Locate the cell with the specified text and output its (x, y) center coordinate. 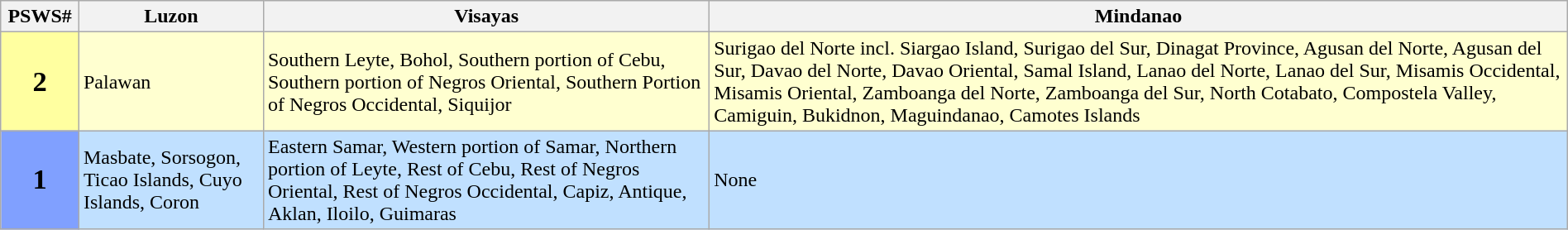
1 (40, 180)
PSWS# (40, 17)
2 (40, 81)
Mindanao (1139, 17)
None (1139, 180)
Southern Leyte, Bohol, Southern portion of Cebu, Southern portion of Negros Oriental, Southern Portion of Negros Occidental, Siquijor (486, 81)
Palawan (170, 81)
Masbate, Sorsogon, Ticao Islands, Cuyo Islands, Coron (170, 180)
Visayas (486, 17)
Luzon (170, 17)
